For the text-containing cell, return its midpoint in (X, Y) coordinate format. 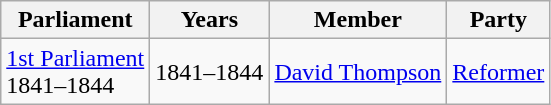
1841–1844 (210, 72)
Reformer (498, 72)
Party (498, 20)
1st Parliament1841–1844 (76, 72)
David Thompson (358, 72)
Parliament (76, 20)
Member (358, 20)
Years (210, 20)
